Extract the (x, y) coordinate from the center of the cell holding the provided text.  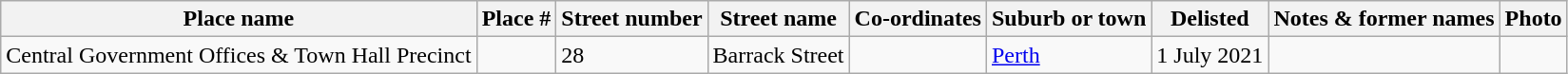
Place name (239, 19)
Delisted (1210, 19)
Notes & former names (1384, 19)
Street name (778, 19)
Co-ordinates (918, 19)
1 July 2021 (1210, 55)
Central Government Offices & Town Hall Precinct (239, 55)
Barrack Street (778, 55)
Perth (1069, 55)
Photo (1533, 19)
28 (631, 55)
Suburb or town (1069, 19)
Street number (631, 19)
Place # (516, 19)
